Find where the given text appears and provide that cell's center as (x, y) coordinate. 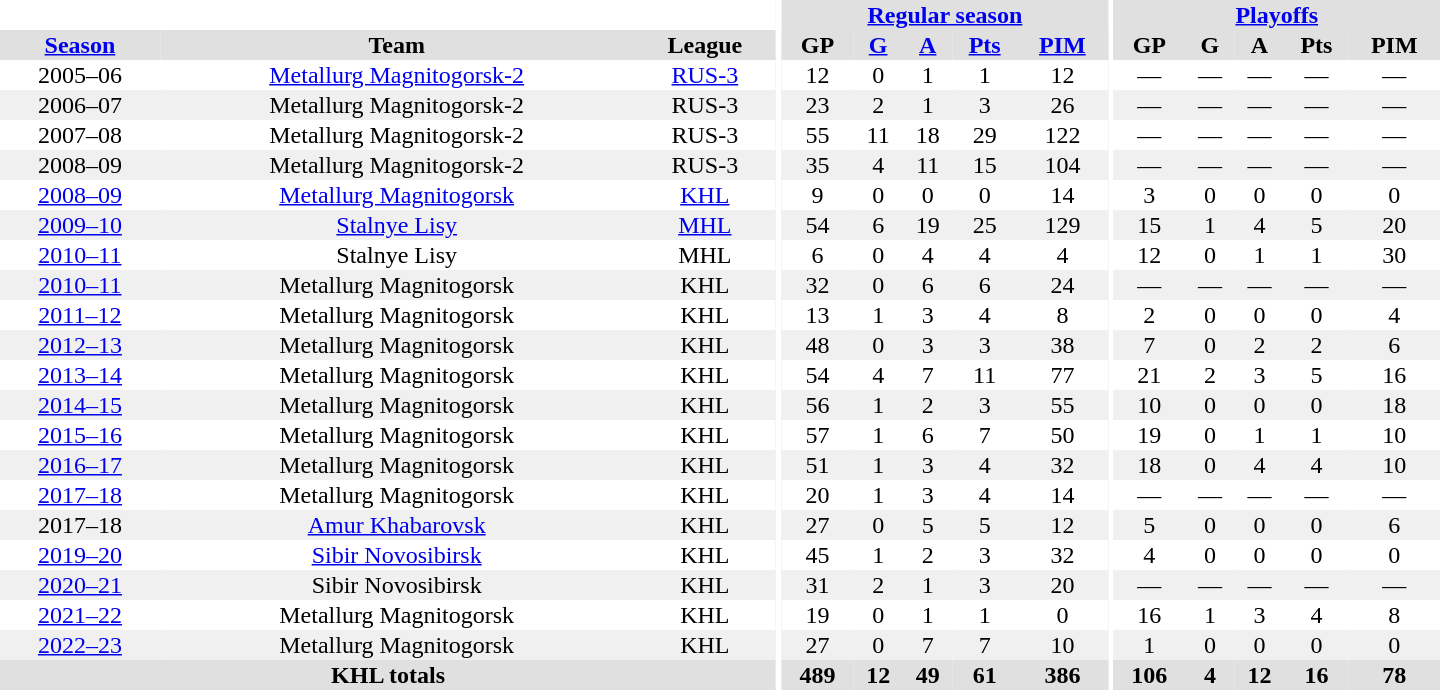
21 (1150, 375)
2012–13 (80, 345)
386 (1062, 675)
57 (818, 435)
2011–12 (80, 315)
Regular season (945, 15)
29 (985, 135)
2007–08 (80, 135)
2014–15 (80, 405)
30 (1394, 255)
122 (1062, 135)
KHL totals (388, 675)
51 (818, 465)
2019–20 (80, 555)
2020–21 (80, 585)
129 (1062, 225)
49 (928, 675)
2015–16 (80, 435)
9 (818, 195)
League (706, 45)
Playoffs (1277, 15)
2016–17 (80, 465)
26 (1062, 105)
31 (818, 585)
2009–10 (80, 225)
35 (818, 165)
2013–14 (80, 375)
106 (1150, 675)
Team (397, 45)
23 (818, 105)
48 (818, 345)
2022–23 (80, 645)
56 (818, 405)
2006–07 (80, 105)
45 (818, 555)
38 (1062, 345)
24 (1062, 285)
2021–22 (80, 615)
Amur Khabarovsk (397, 525)
2005–06 (80, 75)
25 (985, 225)
13 (818, 315)
77 (1062, 375)
61 (985, 675)
104 (1062, 165)
50 (1062, 435)
489 (818, 675)
78 (1394, 675)
Season (80, 45)
